Return the (x, y) coordinate for the center point of the cell that contains the specified text.  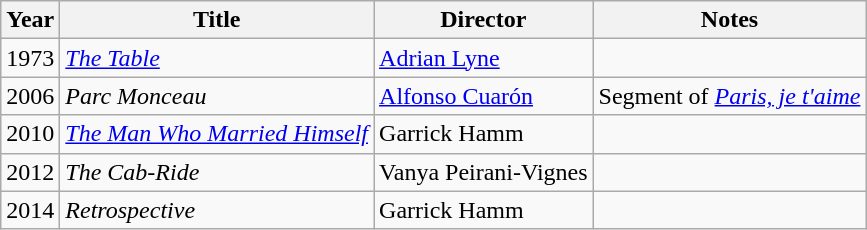
The Cab-Ride (217, 172)
Parc Monceau (217, 96)
Retrospective (217, 210)
The Table (217, 58)
Alfonso Cuarón (484, 96)
2006 (30, 96)
The Man Who Married Himself (217, 134)
Adrian Lyne (484, 58)
2014 (30, 210)
2012 (30, 172)
Notes (730, 20)
Title (217, 20)
Vanya Peirani-Vignes (484, 172)
2010 (30, 134)
Director (484, 20)
Segment of Paris, je t'aime (730, 96)
Year (30, 20)
1973 (30, 58)
